Locate the cell with the specified text and output its (x, y) center coordinate. 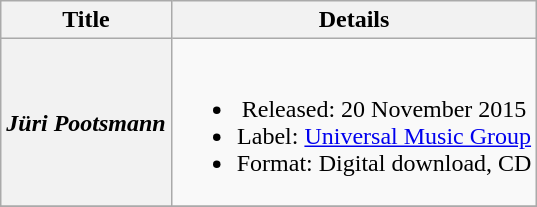
Released: 20 November 2015Label: Universal Music GroupFormat: Digital download, CD (354, 122)
Title (86, 20)
Details (354, 20)
Jüri Pootsmann (86, 122)
